Provide the [X, Y] coordinate of the cell's center where the given text is located.  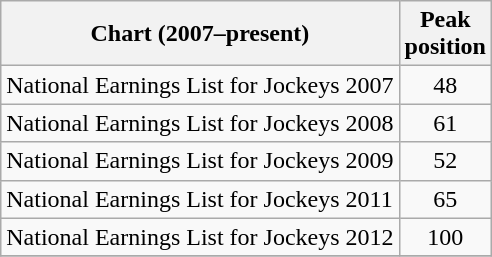
National Earnings List for Jockeys 2009 [200, 161]
48 [445, 85]
National Earnings List for Jockeys 2011 [200, 199]
Peakposition [445, 34]
National Earnings List for Jockeys 2007 [200, 85]
National Earnings List for Jockeys 2012 [200, 237]
65 [445, 199]
61 [445, 123]
100 [445, 237]
Chart (2007–present) [200, 34]
52 [445, 161]
National Earnings List for Jockeys 2008 [200, 123]
